Detect which cell encompasses the target text, then output its (x, y) center coordinate. 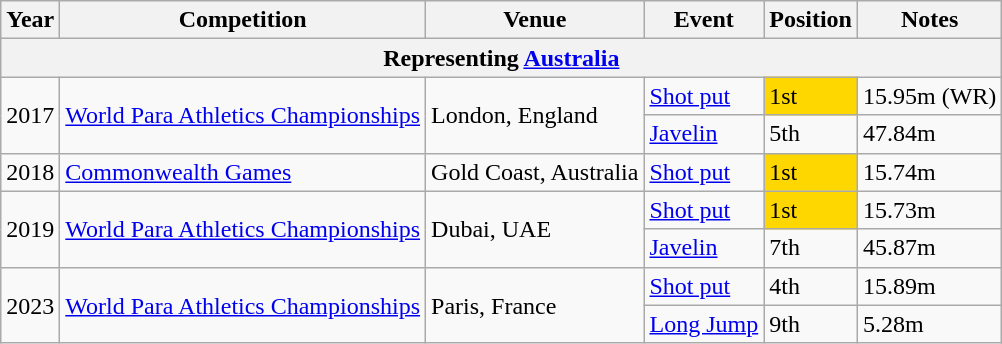
Dubai, UAE (535, 229)
9th (811, 324)
Event (704, 20)
Gold Coast, Australia (535, 172)
7th (811, 248)
5.28m (929, 324)
Venue (535, 20)
2017 (30, 115)
Representing Australia (502, 58)
15.95m (WR) (929, 96)
5th (811, 134)
Year (30, 20)
15.74m (929, 172)
45.87m (929, 248)
Competition (243, 20)
Commonwealth Games (243, 172)
Position (811, 20)
4th (811, 286)
15.73m (929, 210)
15.89m (929, 286)
Notes (929, 20)
Long Jump (704, 324)
47.84m (929, 134)
2018 (30, 172)
Paris, France (535, 305)
2019 (30, 229)
2023 (30, 305)
London, England (535, 115)
